Scan for the cell matching the given text and deliver its [x, y] coordinate at center. 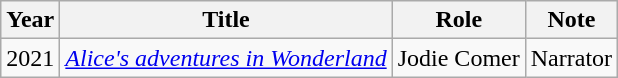
Year [30, 20]
Note [571, 20]
Role [458, 20]
Alice's adventures in Wonderland [226, 58]
2021 [30, 58]
Jodie Comer [458, 58]
Narrator [571, 58]
Title [226, 20]
